Return the [x, y] coordinate for the center point of the cell that contains the specified text.  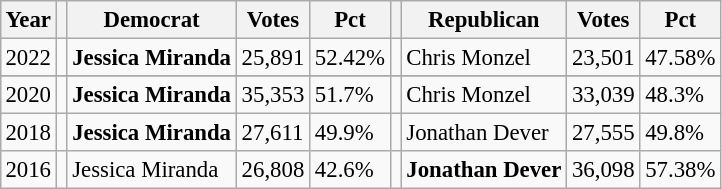
57.38% [680, 170]
26,808 [272, 170]
33,039 [604, 95]
2016 [28, 170]
27,555 [604, 133]
2020 [28, 95]
47.58% [680, 57]
2018 [28, 133]
Year [28, 20]
27,611 [272, 133]
42.6% [350, 170]
25,891 [272, 57]
51.7% [350, 95]
49.9% [350, 133]
2022 [28, 57]
48.3% [680, 95]
49.8% [680, 133]
Democrat [152, 20]
52.42% [350, 57]
36,098 [604, 170]
35,353 [272, 95]
Republican [484, 20]
23,501 [604, 57]
